Extract the [X, Y] coordinate from the center of the cell holding the provided text.  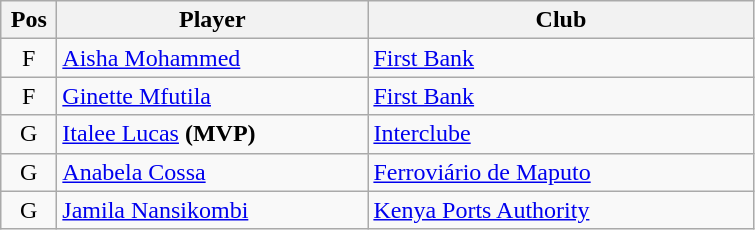
Kenya Ports Authority [561, 210]
Jamila Nansikombi [212, 210]
Italee Lucas (MVP) [212, 134]
Player [212, 20]
Anabela Cossa [212, 172]
Club [561, 20]
Ferroviário de Maputo [561, 172]
Ginette Mfutila [212, 96]
Interclube [561, 134]
Pos [29, 20]
Aisha Mohammed [212, 58]
